Identify which cell holds the provided text, then report its (X, Y) central coordinate. 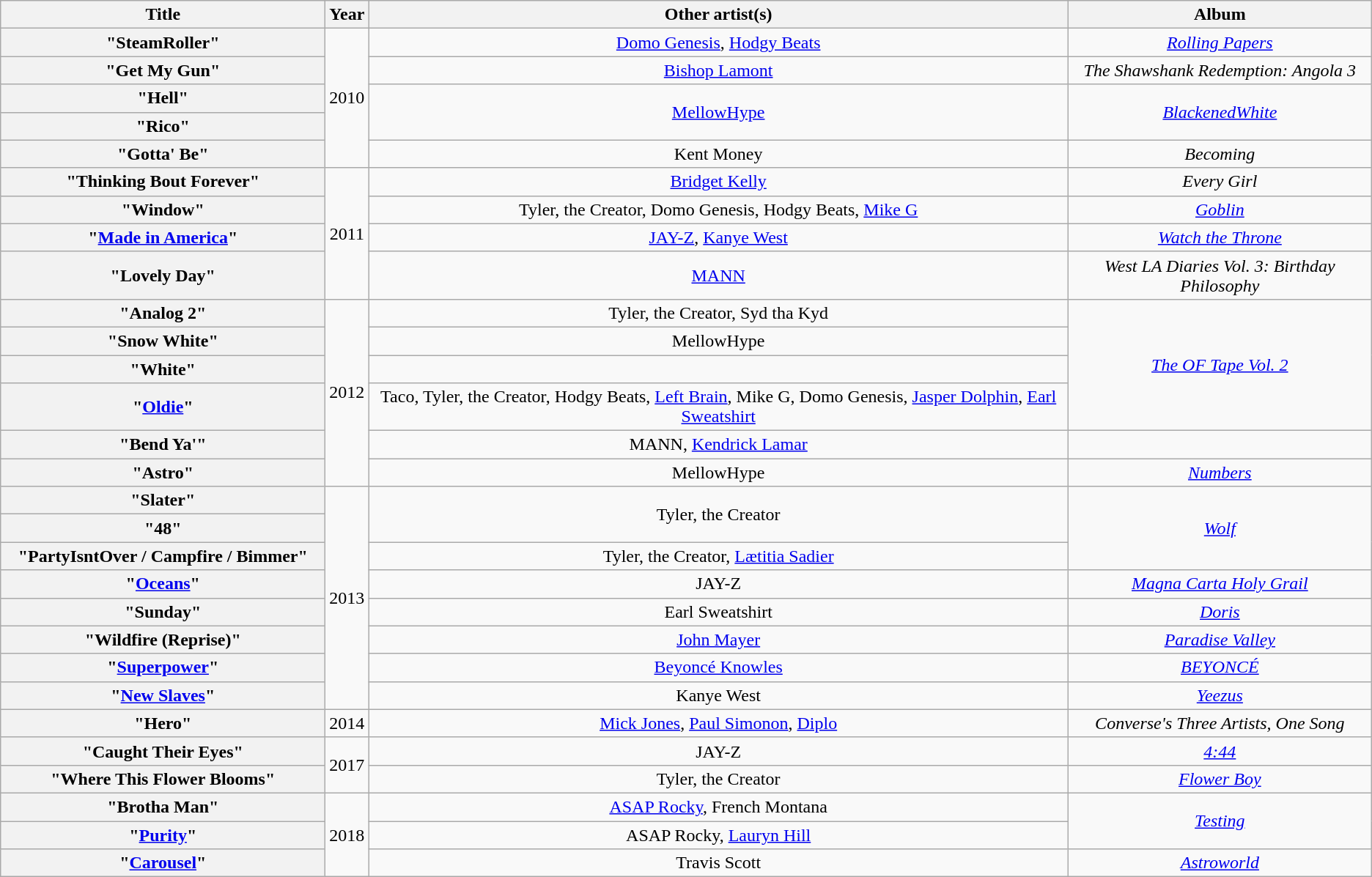
"Made in America" (163, 237)
Beyoncé Knowles (718, 667)
Tyler, the Creator, Lætitia Sadier (718, 556)
"Carousel" (163, 863)
BEYONCÉ (1220, 667)
Paradise Valley (1220, 640)
The Shawshank Redemption: Angola 3 (1220, 70)
Goblin (1220, 210)
"Astro" (163, 473)
2010 (347, 98)
Yeezus (1220, 695)
"White" (163, 369)
"Window" (163, 210)
Year (347, 15)
2014 (347, 723)
"Superpower" (163, 667)
"New Slaves" (163, 695)
Earl Sweatshirt (718, 612)
"Hell" (163, 98)
Watch the Throne (1220, 237)
"Wildfire (Reprise)" (163, 640)
"Sunday" (163, 612)
The OF Tape Vol. 2 (1220, 365)
"Hero" (163, 723)
Flower Boy (1220, 779)
MANN (718, 275)
"Where This Flower Blooms" (163, 779)
"Get My Gun" (163, 70)
Album (1220, 15)
Magna Carta Holy Grail (1220, 584)
2018 (347, 835)
Domo Genesis, Hodgy Beats (718, 42)
"Rico" (163, 126)
"Purity" (163, 835)
JAY-Z, Kanye West (718, 237)
Becoming (1220, 154)
"Brotha Man" (163, 807)
"Oldie" (163, 407)
"PartyIsntOver / Campfire / Bimmer" (163, 556)
Mick Jones, Paul Simonon, Diplo (718, 723)
"Thinking Bout Forever" (163, 182)
2013 (347, 598)
Converse's Three Artists, One Song (1220, 723)
Kent Money (718, 154)
4:44 (1220, 751)
Bishop Lamont (718, 70)
Kanye West (718, 695)
Title (163, 15)
Doris (1220, 612)
Astroworld (1220, 863)
"Caught Their Eyes" (163, 751)
West LA Diaries Vol. 3: Birthday Philosophy (1220, 275)
Numbers (1220, 473)
Tyler, the Creator, Domo Genesis, Hodgy Beats, Mike G (718, 210)
"Oceans" (163, 584)
Travis Scott (718, 863)
Wolf (1220, 528)
"Snow White" (163, 341)
BlackenedWhite (1220, 112)
2012 (347, 393)
Testing (1220, 821)
Tyler, the Creator, Syd tha Kyd (718, 313)
"48" (163, 528)
"Lovely Day" (163, 275)
2011 (347, 233)
"SteamRoller" (163, 42)
Taco, Tyler, the Creator, Hodgy Beats, Left Brain, Mike G, Domo Genesis, Jasper Dolphin, Earl Sweatshirt (718, 407)
Bridget Kelly (718, 182)
"Analog 2" (163, 313)
Every Girl (1220, 182)
John Mayer (718, 640)
ASAP Rocky, Lauryn Hill (718, 835)
"Slater" (163, 500)
MANN, Kendrick Lamar (718, 445)
ASAP Rocky, French Montana (718, 807)
2017 (347, 765)
"Bend Ya'" (163, 445)
Rolling Papers (1220, 42)
Other artist(s) (718, 15)
"Gotta' Be" (163, 154)
